Determine the [x, y] coordinate at the center of the cell enclosing the given text.  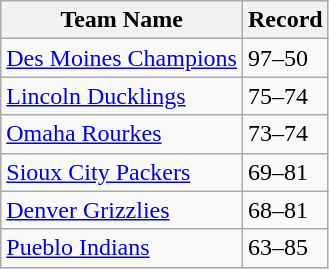
Denver Grizzlies [122, 210]
68–81 [285, 210]
Lincoln Ducklings [122, 96]
97–50 [285, 58]
Omaha Rourkes [122, 134]
Record [285, 20]
69–81 [285, 172]
75–74 [285, 96]
Pueblo Indians [122, 248]
Sioux City Packers [122, 172]
73–74 [285, 134]
Team Name [122, 20]
Des Moines Champions [122, 58]
63–85 [285, 248]
